Locate the cell with the specified text and output its [x, y] center coordinate. 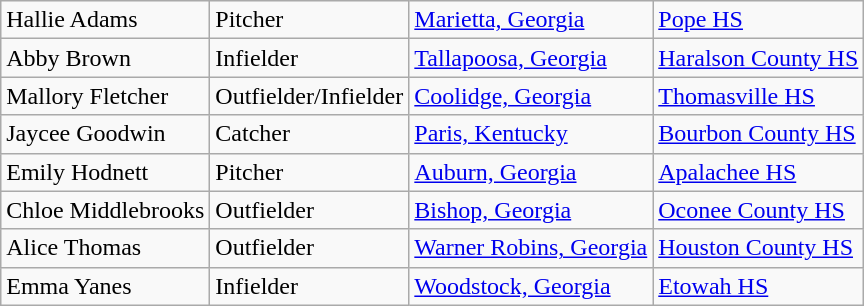
Houston County HS [758, 248]
Marietta, Georgia [531, 20]
Outfielder/Infielder [310, 96]
Chloe Middlebrooks [106, 210]
Mallory Fletcher [106, 96]
Tallapoosa, Georgia [531, 58]
Emma Yanes [106, 286]
Oconee County HS [758, 210]
Abby Brown [106, 58]
Warner Robins, Georgia [531, 248]
Pope HS [758, 20]
Bourbon County HS [758, 134]
Hallie Adams [106, 20]
Auburn, Georgia [531, 172]
Etowah HS [758, 286]
Catcher [310, 134]
Jaycee Goodwin [106, 134]
Haralson County HS [758, 58]
Alice Thomas [106, 248]
Bishop, Georgia [531, 210]
Apalachee HS [758, 172]
Paris, Kentucky [531, 134]
Thomasville HS [758, 96]
Woodstock, Georgia [531, 286]
Emily Hodnett [106, 172]
Coolidge, Georgia [531, 96]
